Identify which cell holds the provided text, then report its [X, Y] central coordinate. 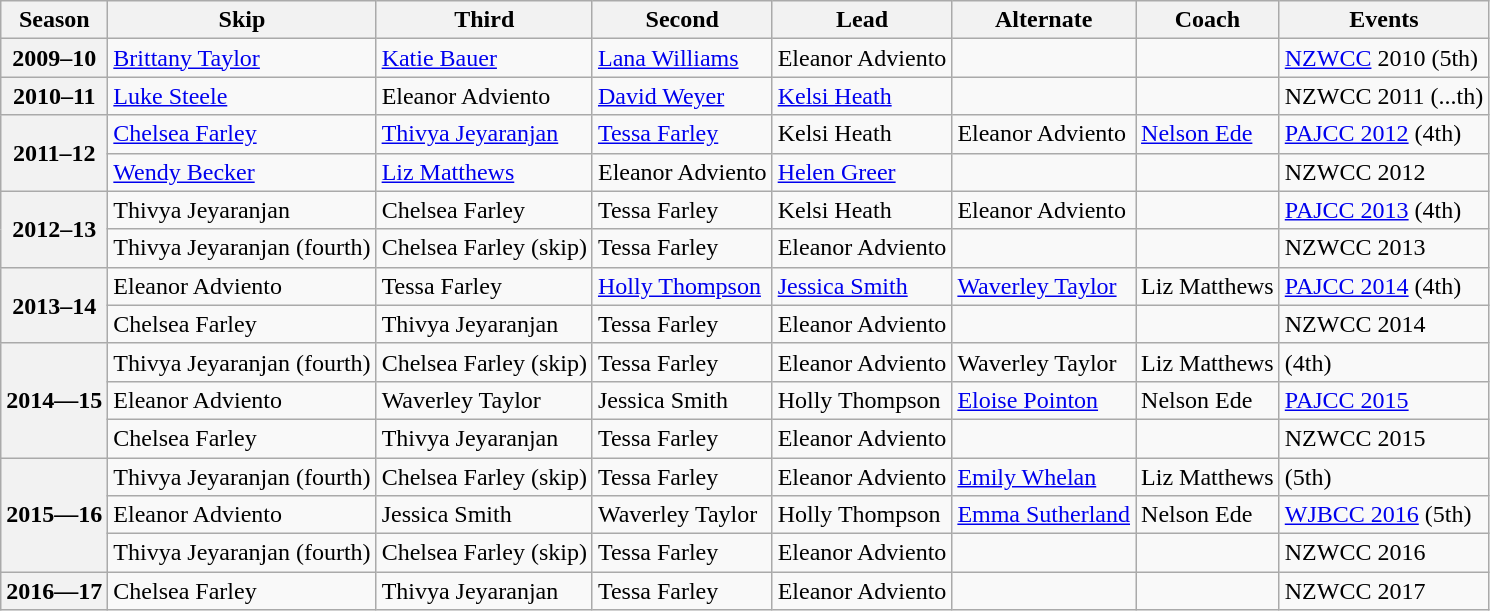
NZWCC 2017 [1384, 591]
2009–10 [54, 58]
PAJCC 2013 (4th) [1384, 210]
Brittany Taylor [242, 58]
Coach [1208, 20]
NZWCC 2015 [1384, 438]
Emily Whelan [1044, 477]
NZWCC 2014 [1384, 324]
2014—15 [54, 400]
(4th) [1384, 362]
2011–12 [54, 153]
2016—17 [54, 591]
Lead [862, 20]
Skip [242, 20]
Third [484, 20]
PAJCC 2012 (4th) [1384, 134]
(5th) [1384, 477]
Katie Bauer [484, 58]
PAJCC 2014 (4th) [1384, 286]
NZWCC 2012 [1384, 172]
Events [1384, 20]
Helen Greer [862, 172]
2013–14 [54, 305]
NZWCC 2013 [1384, 248]
PAJCC 2015 [1384, 400]
Eloise Pointon [1044, 400]
Second [682, 20]
2012–13 [54, 229]
2010–11 [54, 96]
Season [54, 20]
Luke Steele [242, 96]
2015—16 [54, 515]
NZWCC 2016 [1384, 553]
Wendy Becker [242, 172]
WJBCC 2016 (5th) [1384, 515]
NZWCC 2010 (5th) [1384, 58]
David Weyer [682, 96]
Lana Williams [682, 58]
NZWCC 2011 (...th) [1384, 96]
Alternate [1044, 20]
Emma Sutherland [1044, 515]
